Determine the [X, Y] coordinate at the center of the cell enclosing the given text.  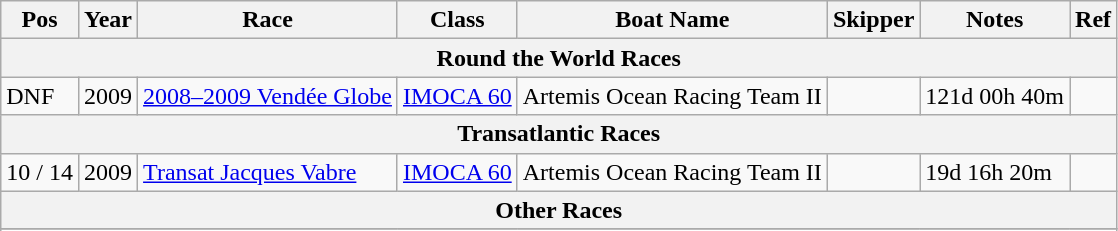
10 / 14 [40, 172]
Class [457, 20]
Skipper [873, 20]
Transat Jacques Vabre [268, 172]
Race [268, 20]
Round the World Races [559, 58]
Pos [40, 20]
Ref [1094, 20]
121d 00h 40m [995, 96]
Boat Name [672, 20]
Notes [995, 20]
19d 16h 20m [995, 172]
Year [108, 20]
DNF [40, 96]
Transatlantic Races [559, 134]
2008–2009 Vendée Globe [268, 96]
Other Races [559, 210]
